Provide the [X, Y] coordinate of the cell's center where the given text is located.  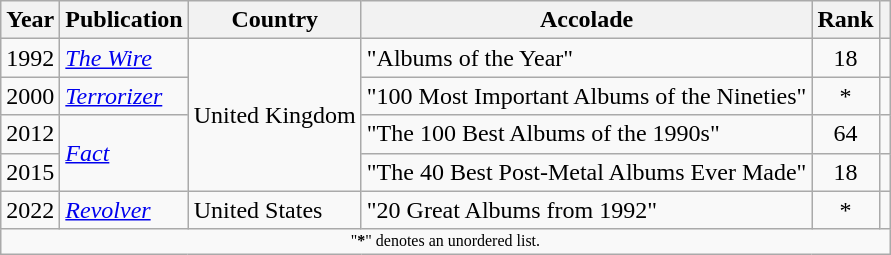
Terrorizer [124, 96]
Year [30, 20]
"20 Great Albums from 1992" [586, 210]
2000 [30, 96]
"The 100 Best Albums of the 1990s" [586, 134]
"The 40 Best Post-Metal Albums Ever Made" [586, 172]
2012 [30, 134]
"Albums of the Year" [586, 58]
Accolade [586, 20]
Country [274, 20]
1992 [30, 58]
United Kingdom [274, 115]
2015 [30, 172]
"100 Most Important Albums of the Nineties" [586, 96]
Publication [124, 20]
"*" denotes an unordered list. [446, 241]
Rank [846, 20]
Revolver [124, 210]
United States [274, 210]
2022 [30, 210]
The Wire [124, 58]
64 [846, 134]
Fact [124, 153]
